Search for the cell housing the specified text and yield its [X, Y] center coordinate. 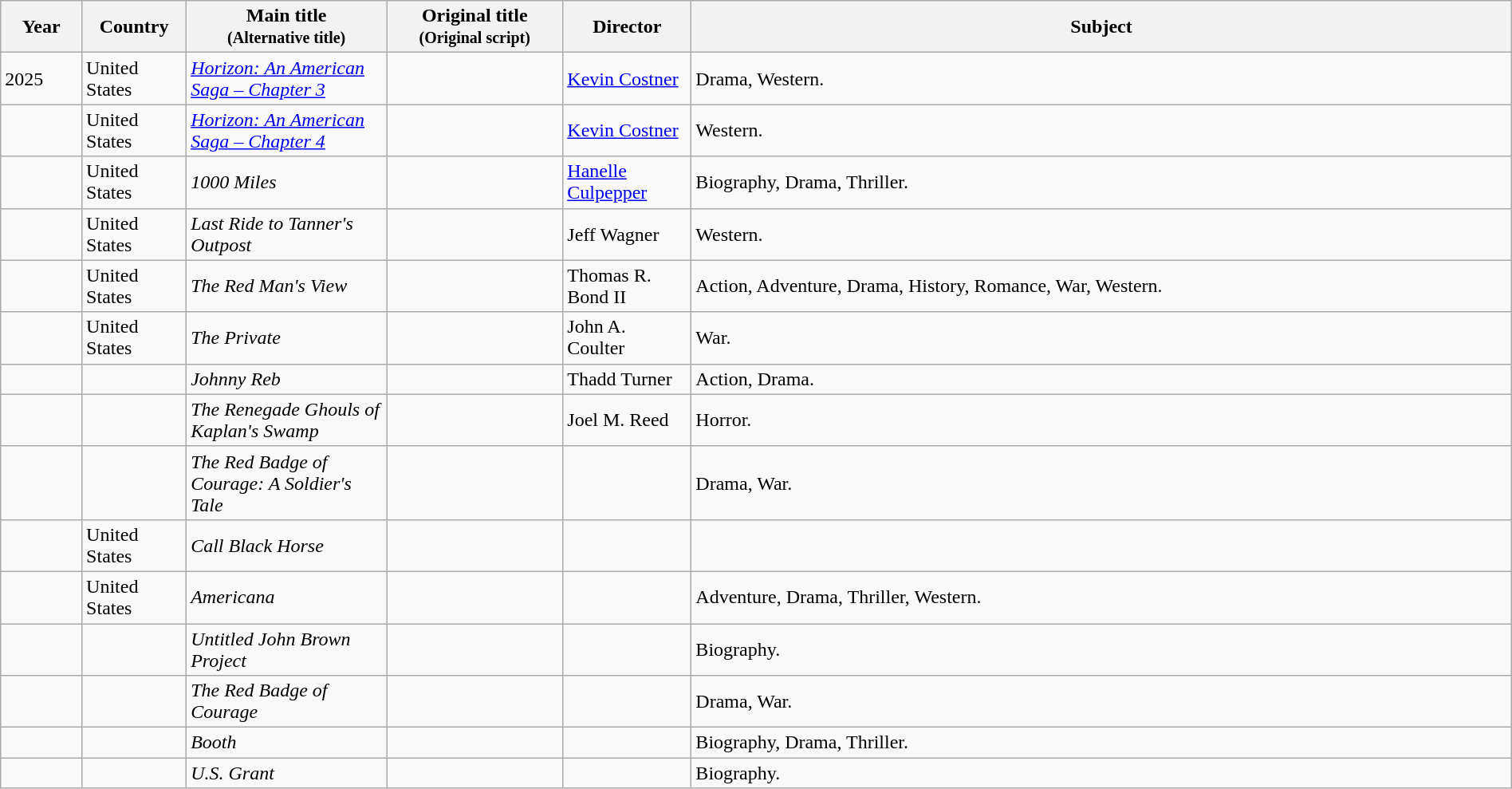
Horizon: An American Saga – Chapter 4 [287, 131]
Original title(Original script) [475, 27]
Horror. [1101, 420]
John A. Coulter [627, 338]
Adventure, Drama, Thriller, Western. [1101, 597]
The Red Man's View [287, 286]
The Renegade Ghouls of Kaplan's Swamp [287, 420]
Booth [287, 743]
Action, Adventure, Drama, History, Romance, War, Western. [1101, 286]
2025 [41, 78]
Year [41, 27]
The Private [287, 338]
Americana [287, 597]
The Red Badge of Courage [287, 702]
Drama, Western. [1101, 78]
Joel M. Reed [627, 420]
Horizon: An American Saga – Chapter 3 [287, 78]
Untitled John Brown Project [287, 649]
U.S. Grant [287, 773]
Main title(Alternative title) [287, 27]
Thadd Turner [627, 379]
War. [1101, 338]
Jeff Wagner [627, 235]
Country [134, 27]
The Red Badge of Courage: A Soldier's Tale [287, 483]
Last Ride to Tanner's Outpost [287, 235]
Subject [1101, 27]
Hanelle Culpepper [627, 182]
Call Black Horse [287, 546]
Thomas R. Bond II [627, 286]
Director [627, 27]
1000 Miles [287, 182]
Action, Drama. [1101, 379]
Johnny Reb [287, 379]
